Locate the cell with the specified text and output its [X, Y] center coordinate. 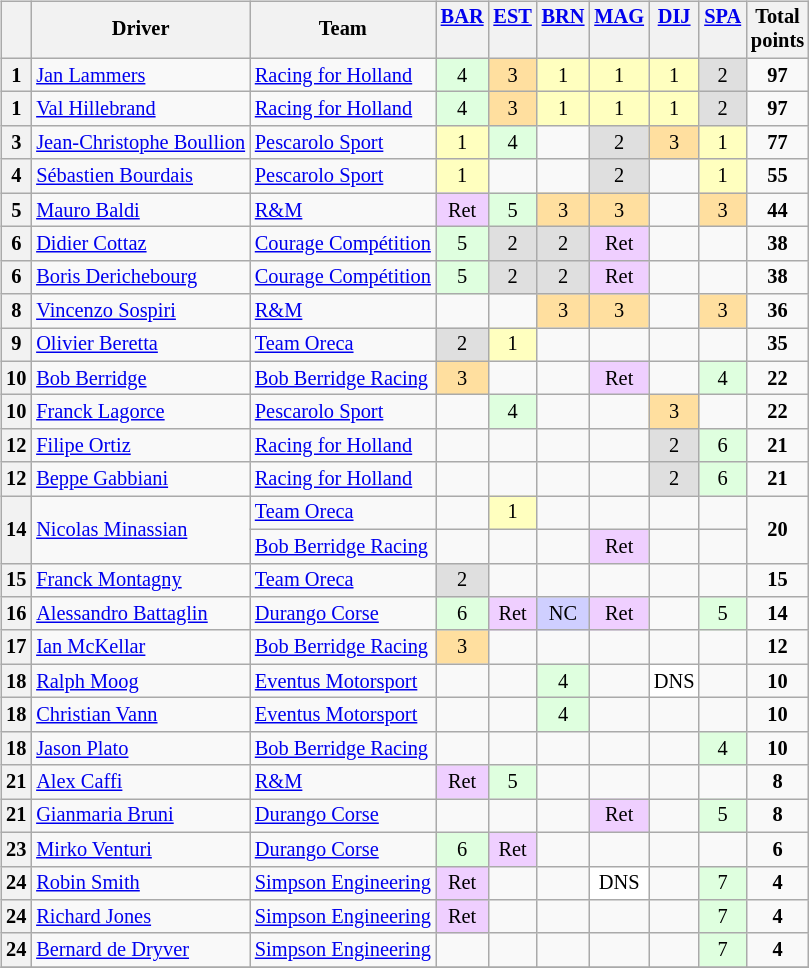
Franck Lagorce [140, 412]
Christian Vann [140, 715]
9 [16, 345]
Gianmaria Bruni [140, 816]
23 [16, 849]
Didier Cottaz [140, 244]
BAR [462, 30]
BRN [564, 30]
SPA [722, 30]
36 [778, 311]
17 [16, 647]
Bob Berridge [140, 378]
MAG [619, 30]
Vincenzo Sospiri [140, 311]
EST [512, 30]
Val Hillebrand [140, 109]
Mirko Venturi [140, 849]
Ralph Moog [140, 681]
Team [343, 30]
Ian McKellar [140, 647]
35 [778, 345]
Jean-Christophe Boullion [140, 143]
20 [778, 530]
Filipe Ortiz [140, 446]
Jan Lammers [140, 75]
Beppe Gabbiani [140, 479]
Mauro Baldi [140, 210]
77 [778, 143]
16 [16, 614]
Olivier Beretta [140, 345]
Franck Montagny [140, 580]
Alessandro Battaglin [140, 614]
Boris Derichebourg [140, 277]
Jason Plato [140, 748]
Totalpoints [778, 30]
Driver [140, 30]
Robin Smith [140, 883]
NC [564, 614]
Sébastien Bourdais [140, 176]
Nicolas Minassian [140, 530]
Bernard de Dryver [140, 950]
Alex Caffi [140, 782]
DIJ [674, 30]
44 [778, 210]
55 [778, 176]
Richard Jones [140, 917]
